Output the [x, y] coordinate of the center of the cell containing the given text.  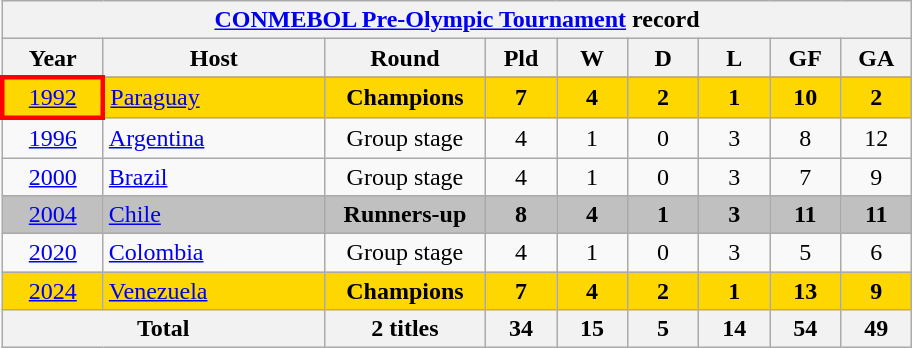
Argentina [214, 138]
GA [876, 58]
6 [876, 253]
W [592, 58]
34 [520, 329]
2004 [52, 215]
2 titles [404, 329]
Chile [214, 215]
54 [806, 329]
14 [734, 329]
10 [806, 98]
Brazil [214, 177]
Colombia [214, 253]
D [664, 58]
49 [876, 329]
2020 [52, 253]
2000 [52, 177]
CONMEBOL Pre-Olympic Tournament record [457, 20]
15 [592, 329]
Runners-up [404, 215]
12 [876, 138]
2024 [52, 291]
Total [163, 329]
13 [806, 291]
Pld [520, 58]
Year [52, 58]
1996 [52, 138]
Paraguay [214, 98]
Round [404, 58]
1992 [52, 98]
GF [806, 58]
L [734, 58]
Venezuela [214, 291]
Host [214, 58]
